Capture the cell that displays the provided text and extract its [X, Y] central coordinate. 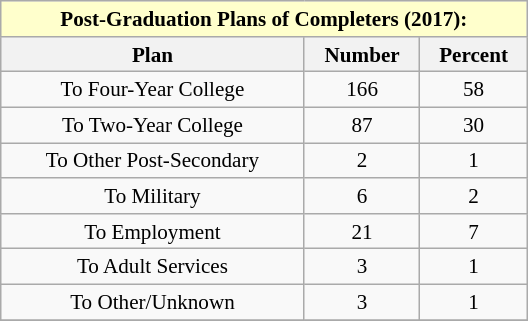
To Two-Year College [153, 124]
21 [362, 230]
Number [362, 54]
Post-Graduation Plans of Completers (2017): [264, 18]
87 [362, 124]
166 [362, 90]
Plan [153, 54]
6 [362, 196]
7 [474, 230]
To Adult Services [153, 266]
To Military [153, 196]
Percent [474, 54]
58 [474, 90]
To Other Post-Secondary [153, 160]
To Four-Year College [153, 90]
To Other/Unknown [153, 302]
30 [474, 124]
To Employment [153, 230]
